Output the (X, Y) coordinate of the center of the cell containing the given text.  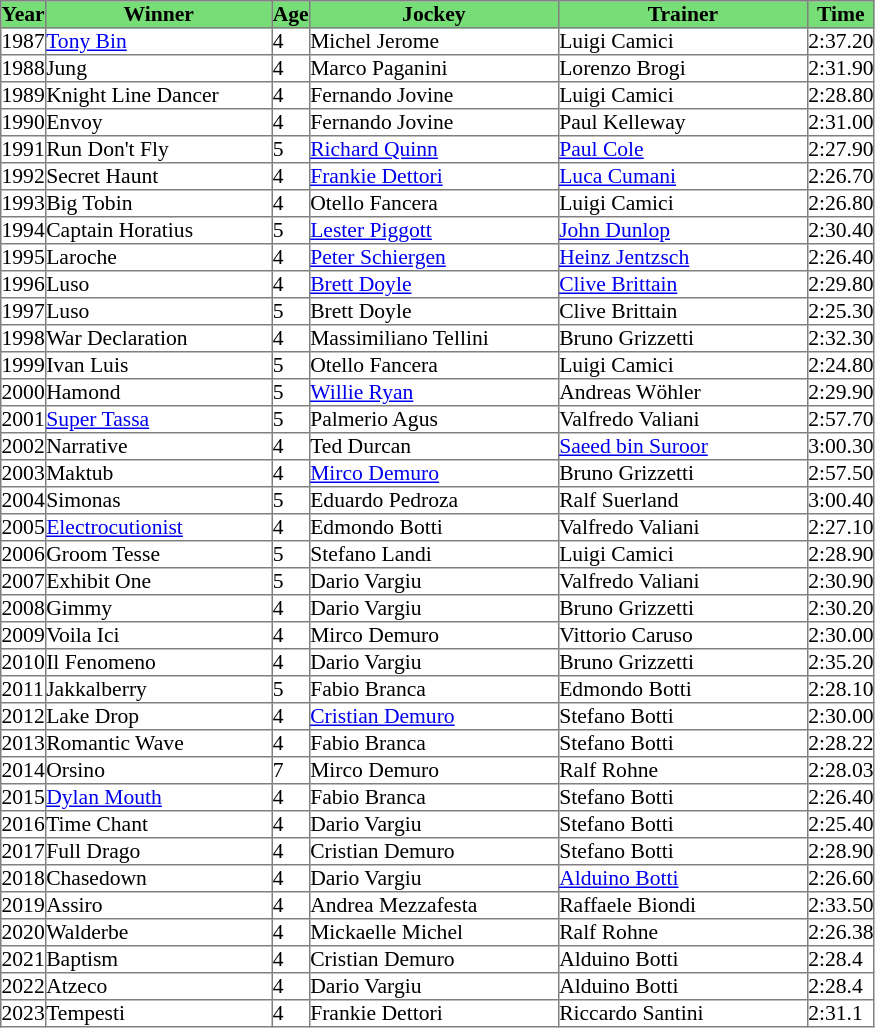
Lorenzo Brogi (682, 68)
Narrative (158, 446)
Chasedown (158, 878)
1994 (24, 230)
Exhibit One (158, 582)
2:35.20 (840, 662)
2:30.90 (840, 582)
2020 (24, 932)
2009 (24, 636)
3:00.40 (840, 500)
Orsino (158, 770)
1999 (24, 366)
Jockey (434, 14)
Electrocutionist (158, 528)
2:29.80 (840, 284)
Peter Schiergen (434, 258)
2:26.38 (840, 932)
2:30.20 (840, 608)
2:26.80 (840, 204)
Hamond (158, 392)
2002 (24, 446)
2007 (24, 582)
Willie Ryan (434, 392)
1997 (24, 312)
2:25.30 (840, 312)
John Dunlop (682, 230)
1992 (24, 176)
Voila Ici (158, 636)
Paul Cole (682, 150)
1988 (24, 68)
Laroche (158, 258)
Baptism (158, 960)
2012 (24, 716)
Marco Paganini (434, 68)
Secret Haunt (158, 176)
Tempesti (158, 1014)
2:28.22 (840, 744)
2019 (24, 906)
2003 (24, 474)
Assiro (158, 906)
2006 (24, 554)
2016 (24, 824)
2:28.10 (840, 690)
War Declaration (158, 338)
Jung (158, 68)
2015 (24, 798)
2:28.03 (840, 770)
Winner (158, 14)
2:27.10 (840, 528)
Super Tassa (158, 420)
2017 (24, 852)
Romantic Wave (158, 744)
Year (24, 14)
2:25.40 (840, 824)
Richard Quinn (434, 150)
Saeed bin Suroor (682, 446)
2014 (24, 770)
Time Chant (158, 824)
Ted Durcan (434, 446)
Luca Cumani (682, 176)
2:26.60 (840, 878)
2:31.00 (840, 122)
Dylan Mouth (158, 798)
2:32.30 (840, 338)
2:37.20 (840, 42)
2:57.70 (840, 420)
2010 (24, 662)
Lake Drop (158, 716)
Ralf Suerland (682, 500)
Michel Jerome (434, 42)
Walderbe (158, 932)
Andreas Wöhler (682, 392)
3:00.30 (840, 446)
2:26.70 (840, 176)
1996 (24, 284)
Ivan Luis (158, 366)
2000 (24, 392)
Big Tobin (158, 204)
Heinz Jentzsch (682, 258)
2013 (24, 744)
2005 (24, 528)
2:33.50 (840, 906)
Groom Tesse (158, 554)
Jakkalberry (158, 690)
1990 (24, 122)
2:30.40 (840, 230)
Massimiliano Tellini (434, 338)
7 (290, 770)
2001 (24, 420)
Tony Bin (158, 42)
Age (290, 14)
2:31.90 (840, 68)
1998 (24, 338)
Time (840, 14)
2:31.1 (840, 1014)
1987 (24, 42)
Paul Kelleway (682, 122)
2:28.80 (840, 96)
Il Fenomeno (158, 662)
Eduardo Pedroza (434, 500)
1989 (24, 96)
Simonas (158, 500)
Run Don't Fly (158, 150)
2021 (24, 960)
Trainer (682, 14)
2018 (24, 878)
Maktub (158, 474)
2022 (24, 986)
2:57.50 (840, 474)
Vittorio Caruso (682, 636)
Palmerio Agus (434, 420)
Envoy (158, 122)
Andrea Mezzafesta (434, 906)
Raffaele Biondi (682, 906)
Knight Line Dancer (158, 96)
Stefano Landi (434, 554)
2008 (24, 608)
Lester Piggott (434, 230)
Captain Horatius (158, 230)
1993 (24, 204)
2:24.80 (840, 366)
2004 (24, 500)
2:27.90 (840, 150)
1995 (24, 258)
1991 (24, 150)
Full Drago (158, 852)
2011 (24, 690)
Mickaelle Michel (434, 932)
Riccardo Santini (682, 1014)
2023 (24, 1014)
Gimmy (158, 608)
2:29.90 (840, 392)
Atzeco (158, 986)
